Pinpoint the cell where the given text exists, returning its [x, y] midpoint coordinate. 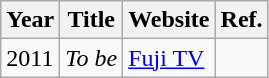
Ref. [242, 20]
Website [169, 20]
2011 [30, 58]
Title [92, 20]
Year [30, 20]
Fuji TV [169, 58]
To be [92, 58]
